Return (X, Y) of the center of cell containing provided text 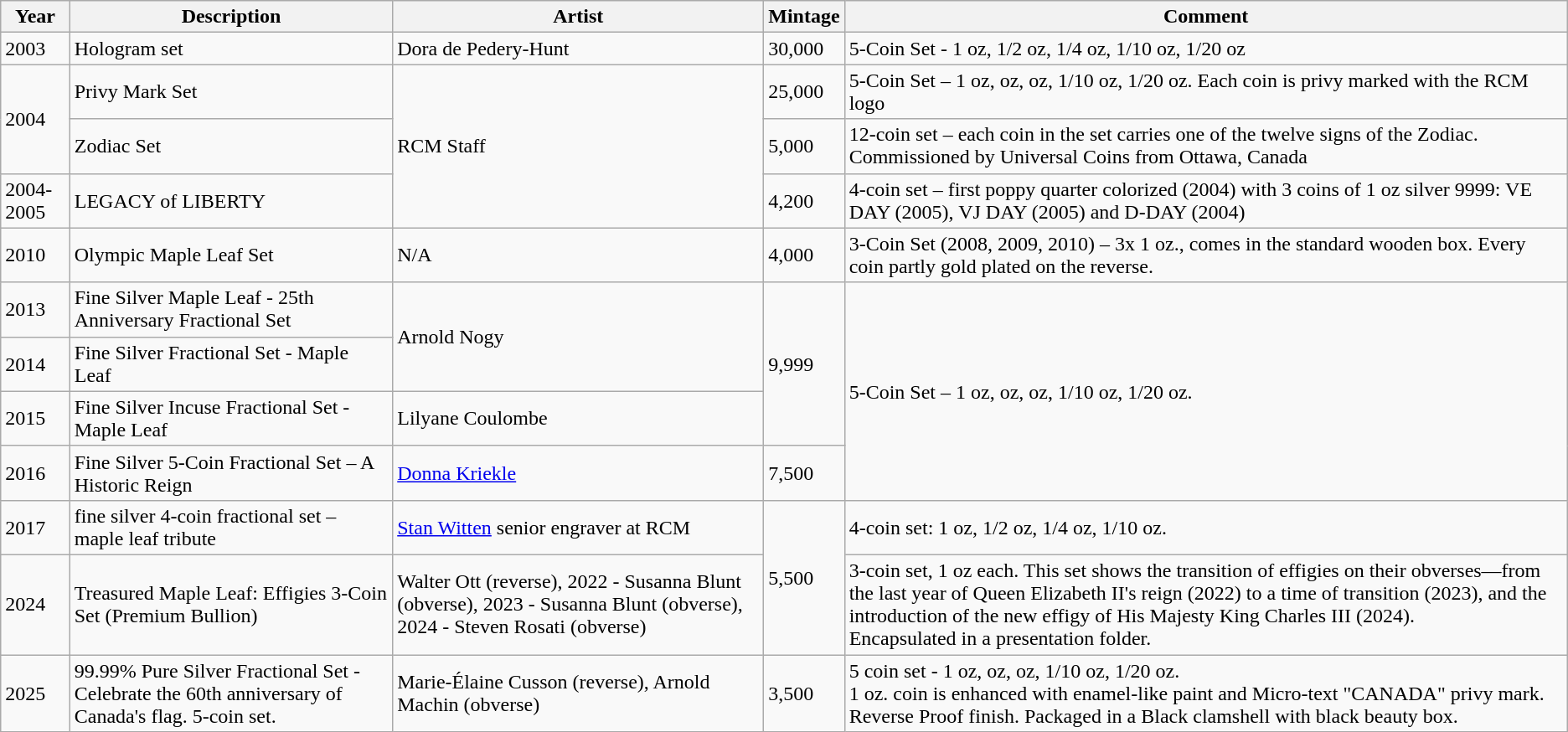
Arnold Nogy (578, 337)
5-Coin Set - 1 oz, 1/2 oz, 1/4 oz, 1/10 oz, 1/20 oz (1206, 49)
2017 (35, 528)
fine silver 4-coin fractional set – maple leaf tribute (231, 528)
4-coin set: 1 oz, 1/2 oz, 1/4 oz, 1/10 oz. (1206, 528)
N/A (578, 255)
7,500 (804, 472)
Walter Ott (reverse), 2022 - Susanna Blunt (obverse), 2023 - Susanna Blunt (obverse), 2024 - Steven Rosati (obverse) (578, 605)
12-coin set – each coin in the set carries one of the twelve signs of the Zodiac. Commissioned by Universal Coins from Ottawa, Canada (1206, 146)
2016 (35, 472)
Marie-Élaine Cusson (reverse), Arnold Machin (obverse) (578, 693)
5,000 (804, 146)
2015 (35, 419)
Dora de Pedery-Hunt (578, 49)
2004-2005 (35, 201)
2014 (35, 363)
2003 (35, 49)
Fine Silver 5-Coin Fractional Set – A Historic Reign (231, 472)
9,999 (804, 363)
2004 (35, 119)
Lilyane Coulombe (578, 419)
Year (35, 17)
2010 (35, 255)
Treasured Maple Leaf: Effigies 3-Coin Set (Premium Bullion) (231, 605)
Zodiac Set (231, 146)
5,500 (804, 577)
Fine Silver Maple Leaf - 25th Anniversary Fractional Set (231, 310)
Comment (1206, 17)
4,200 (804, 201)
2024 (35, 605)
Mintage (804, 17)
3-Coin Set (2008, 2009, 2010) – 3x 1 oz., comes in the standard wooden box. Every coin partly gold plated on the reverse. (1206, 255)
Fine Silver Fractional Set - Maple Leaf (231, 363)
5-Coin Set – 1 oz, oz, oz, 1/10 oz, 1/20 oz. Each coin is privy marked with the RCM logo (1206, 92)
Hologram set (231, 49)
Artist (578, 17)
4-coin set – first poppy quarter colorized (2004) with 3 coins of 1 oz silver 9999: VE DAY (2005), VJ DAY (2005) and D-DAY (2004) (1206, 201)
3,500 (804, 693)
4,000 (804, 255)
Fine Silver Incuse Fractional Set - Maple Leaf (231, 419)
5-Coin Set – 1 oz, oz, oz, 1/10 oz, 1/20 oz. (1206, 391)
2025 (35, 693)
Description (231, 17)
Olympic Maple Leaf Set (231, 255)
Donna Kriekle (578, 472)
Privy Mark Set (231, 92)
30,000 (804, 49)
RCM Staff (578, 146)
25,000 (804, 92)
LEGACY of LIBERTY (231, 201)
99.99% Pure Silver Fractional Set - Celebrate the 60th anniversary of Canada's flag. 5-coin set. (231, 693)
Stan Witten senior engraver at RCM (578, 528)
2013 (35, 310)
